Find where the given text appears and provide that cell's center as (x, y) coordinate. 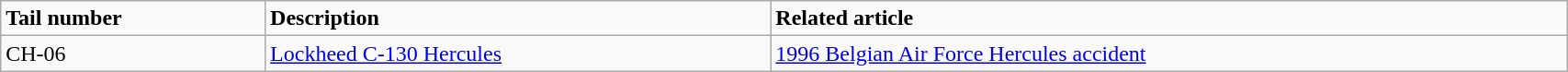
Lockheed C-130 Hercules (518, 54)
CH-06 (133, 54)
Tail number (133, 18)
Description (518, 18)
1996 Belgian Air Force Hercules accident (1168, 54)
Related article (1168, 18)
